Determine the [x, y] coordinate at the center of the cell enclosing the given text.  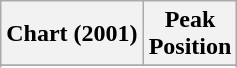
Chart (2001) [72, 34]
PeakPosition [190, 34]
